Pinpoint the cell where the given text exists, returning its [X, Y] midpoint coordinate. 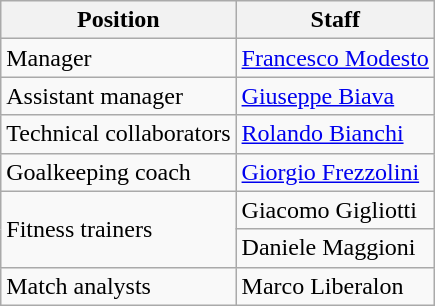
Goalkeeping coach [118, 172]
Rolando Bianchi [335, 134]
Position [118, 20]
Match analysts [118, 286]
Fitness trainers [118, 229]
Assistant manager [118, 96]
Giorgio Frezzolini [335, 172]
Staff [335, 20]
Giuseppe Biava [335, 96]
Technical collaborators [118, 134]
Daniele Maggioni [335, 248]
Marco Liberalon [335, 286]
Francesco Modesto [335, 58]
Manager [118, 58]
Giacomo Gigliotti [335, 210]
